Pinpoint the cell where the given text exists, returning its [x, y] midpoint coordinate. 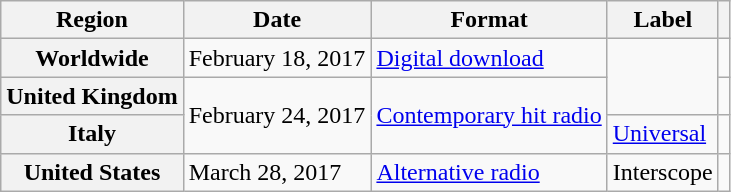
Contemporary hit radio [489, 115]
Universal [662, 134]
Italy [92, 134]
United States [92, 172]
Region [92, 20]
Date [277, 20]
Format [489, 20]
February 18, 2017 [277, 58]
Worldwide [92, 58]
Interscope [662, 172]
Alternative radio [489, 172]
March 28, 2017 [277, 172]
February 24, 2017 [277, 115]
Digital download [489, 58]
United Kingdom [92, 96]
Label [662, 20]
